Return the (x, y) coordinate for the center point of the cell that contains the specified text.  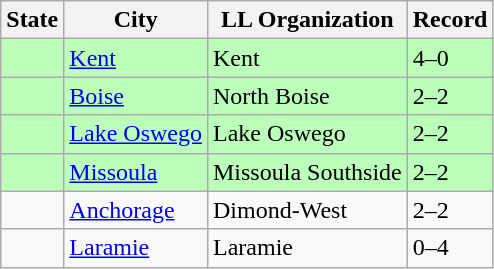
Missoula (136, 172)
Missoula Southside (307, 172)
City (136, 20)
Dimond-West (307, 210)
Anchorage (136, 210)
North Boise (307, 96)
Record (450, 20)
0–4 (450, 248)
Boise (136, 96)
State (32, 20)
4–0 (450, 58)
LL Organization (307, 20)
